Determine the (x, y) coordinate at the center of the cell enclosing the given text.  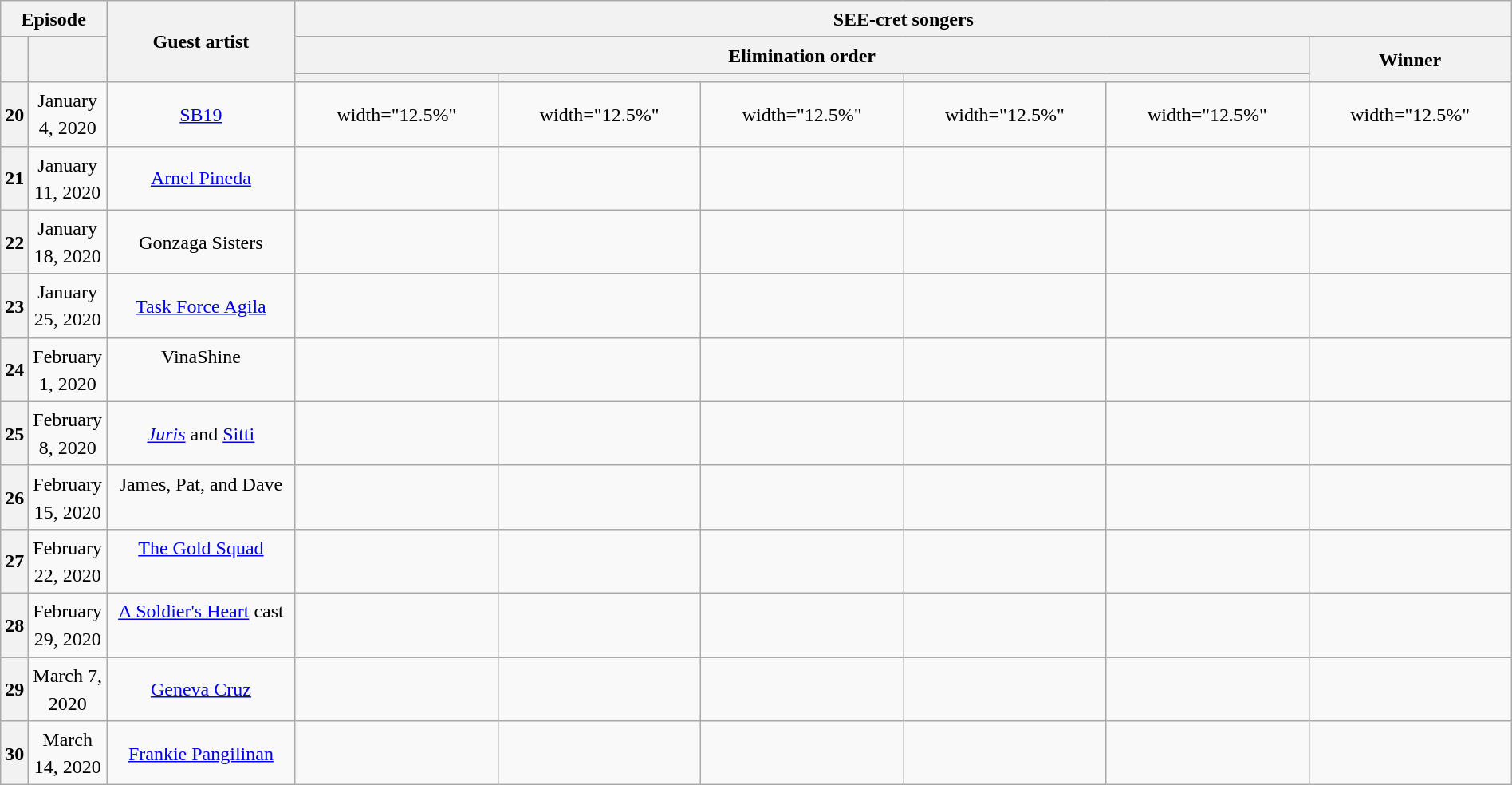
Elimination order (802, 55)
Task Force Agila (201, 306)
The Gold Squad (201, 561)
January 11, 2020 (68, 178)
VinaShine (201, 369)
23 (14, 306)
22 (14, 242)
Arnel Pineda (201, 178)
Gonzaga Sisters (201, 242)
Winner (1410, 59)
February 29, 2020 (68, 625)
SEE-cret songers (903, 19)
21 (14, 178)
A Soldier's Heart cast (201, 625)
29 (14, 689)
February 22, 2020 (68, 561)
March 14, 2020 (68, 753)
Frankie Pangilinan (201, 753)
Guest artist (201, 41)
Geneva Cruz (201, 689)
26 (14, 497)
20 (14, 114)
January 18, 2020 (68, 242)
February 15, 2020 (68, 497)
March 7, 2020 (68, 689)
SB19 (201, 114)
February 8, 2020 (68, 433)
January 4, 2020 (68, 114)
James, Pat, and Dave (201, 497)
24 (14, 369)
Episode (54, 19)
February 1, 2020 (68, 369)
25 (14, 433)
January 25, 2020 (68, 306)
Juris and Sitti (201, 433)
27 (14, 561)
30 (14, 753)
28 (14, 625)
